Identify which cell holds the provided text, then report its [x, y] central coordinate. 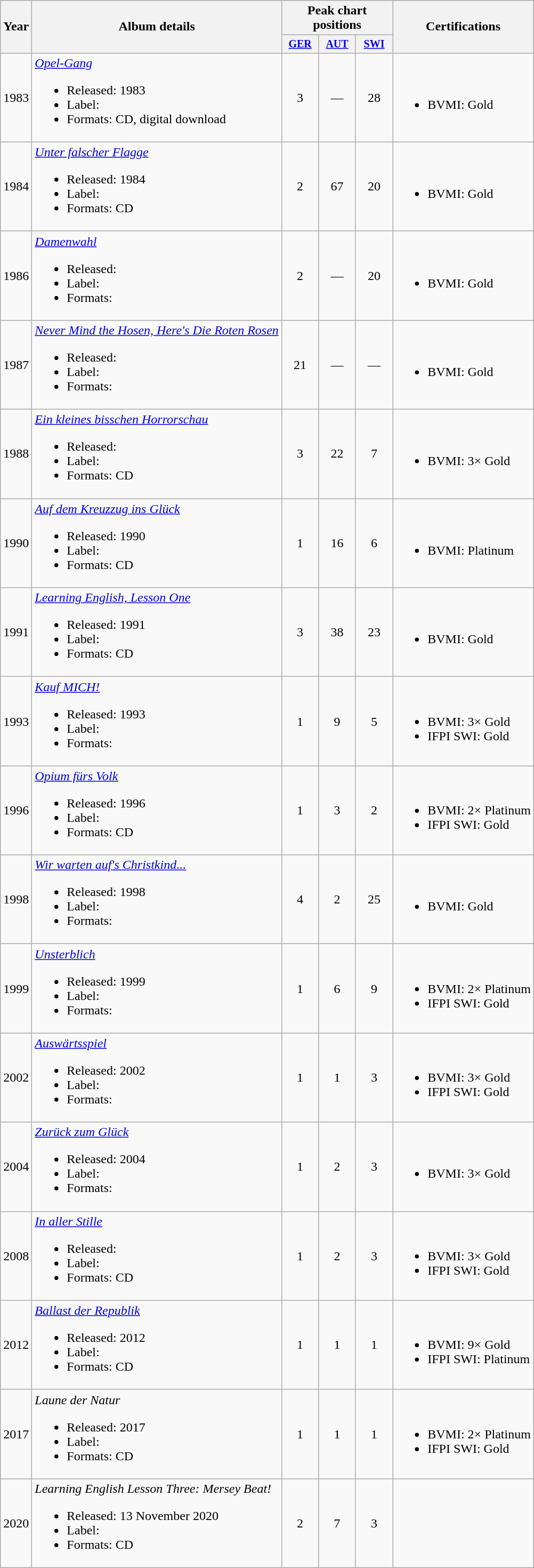
Unter falscher FlaggeReleased: 1984Label:Formats: CD [157, 187]
Learning English, Lesson OneReleased: 1991Label:Formats: CD [157, 633]
1998 [16, 899]
Laune der NaturReleased: 2017Label:Formats: CD [157, 1434]
Kauf MICH!Released: 1993Label:Formats: [157, 721]
In aller StilleReleased:Label:Formats: CD [157, 1255]
2012 [16, 1345]
BVMI: Platinum [464, 543]
SWI [374, 44]
GER [300, 44]
1983 [16, 97]
1986 [16, 275]
Zurück zum GlückReleased: 2004Label:Formats: [157, 1167]
1991 [16, 633]
Opium fürs VolkReleased: 1996Label:Formats: CD [157, 811]
DamenwahlReleased:Label:Formats: [157, 275]
Peak chart positions [337, 18]
16 [337, 543]
Ballast der RepublikReleased: 2012Label:Formats: CD [157, 1345]
1990 [16, 543]
Year [16, 27]
2008 [16, 1255]
2020 [16, 1523]
2017 [16, 1434]
2004 [16, 1167]
1996 [16, 811]
AuswärtsspielReleased: 2002Label:Formats: [157, 1077]
AUT [337, 44]
Never Mind the Hosen, Here's Die Roten RosenReleased:Label:Formats: [157, 365]
1987 [16, 365]
1999 [16, 989]
21 [300, 365]
25 [374, 899]
67 [337, 187]
Learning English Lesson Three: Mersey Beat!Released: 13 November 2020Label:Formats: CD [157, 1523]
1988 [16, 454]
2002 [16, 1077]
1993 [16, 721]
Opel-GangReleased: 1983Label:Formats: CD, digital download [157, 97]
4 [300, 899]
38 [337, 633]
1984 [16, 187]
Ein kleines bisschen HorrorschauReleased:Label:Formats: CD [157, 454]
Album details [157, 27]
UnsterblichReleased: 1999Label:Formats: [157, 989]
28 [374, 97]
Auf dem Kreuzzug ins GlückReleased: 1990Label:Formats: CD [157, 543]
Certifications [464, 27]
22 [337, 454]
5 [374, 721]
23 [374, 633]
Wir warten auf's Christkind...Released: 1998Label:Formats: [157, 899]
BVMI: 9× GoldIFPI SWI: Platinum [464, 1345]
